For the text-containing cell, return its midpoint in (X, Y) coordinate format. 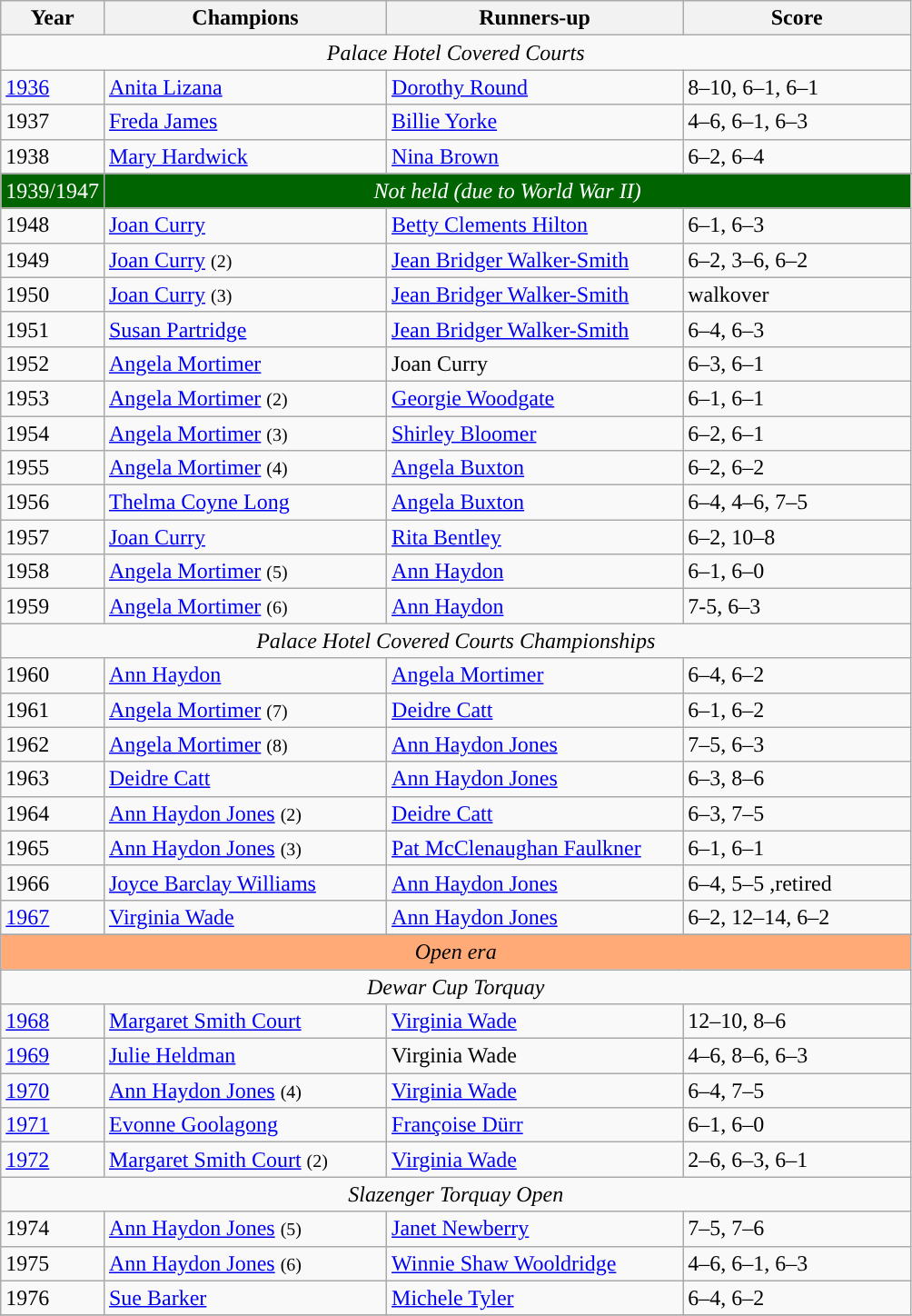
Dewar Cup Torquay (456, 986)
Palace Hotel Covered Courts (456, 53)
Shirley Bloomer (535, 434)
Anita Lizana (245, 87)
Janet Newberry (535, 1229)
6–2, 6–2 (798, 468)
Pat McClenaughan Faulkner (535, 848)
Year (53, 18)
Françoise Dürr (535, 1125)
7-5, 6–3 (798, 606)
6–4, 6–3 (798, 329)
Sue Barker (245, 1298)
Palace Hotel Covered Courts Championships (456, 641)
6–1, 6–2 (798, 710)
Not held (due to World War II) (507, 191)
1953 (53, 398)
1949 (53, 260)
6–2, 6–1 (798, 434)
1965 (53, 848)
1966 (53, 882)
Angela Mortimer (3) (245, 434)
Susan Partridge (245, 329)
1967 (53, 917)
Angela Mortimer (7) (245, 710)
1939/1947 (53, 191)
Margaret Smith Court (245, 1022)
12–10, 8–6 (798, 1022)
1970 (53, 1091)
Rita Bentley (535, 537)
Angela Mortimer (8) (245, 744)
Dorothy Round (535, 87)
Ann Haydon Jones (2) (245, 813)
6–3, 8–6 (798, 779)
6–2, 6–4 (798, 156)
6–3, 6–1 (798, 364)
1954 (53, 434)
Champions (245, 18)
Mary Hardwick (245, 156)
4–6, 8–6, 6–3 (798, 1056)
2–6, 6–3, 6–1 (798, 1160)
Runners-up (535, 18)
1964 (53, 813)
1976 (53, 1298)
Thelma Coyne Long (245, 503)
1952 (53, 364)
Freda James (245, 122)
1963 (53, 779)
1971 (53, 1125)
1955 (53, 468)
1972 (53, 1160)
Joan Curry (2) (245, 260)
7–5, 7–6 (798, 1229)
Angela Mortimer (2) (245, 398)
Ann Haydon Jones (4) (245, 1091)
Margaret Smith Court (2) (245, 1160)
6–4, 5–5 ,retired (798, 882)
Georgie Woodgate (535, 398)
Ann Haydon Jones (5) (245, 1229)
6–1, 6–3 (798, 225)
Evonne Goolagong (245, 1125)
1957 (53, 537)
1937 (53, 122)
1951 (53, 329)
1974 (53, 1229)
1950 (53, 294)
Ann Haydon Jones (3) (245, 848)
1975 (53, 1263)
1969 (53, 1056)
1968 (53, 1022)
6–2, 10–8 (798, 537)
8–10, 6–1, 6–1 (798, 87)
Nina Brown (535, 156)
6–4, 7–5 (798, 1091)
Angela Mortimer (4) (245, 468)
Julie Heldman (245, 1056)
Slazenger Torquay Open (456, 1194)
Score (798, 18)
6–3, 7–5 (798, 813)
1956 (53, 503)
Winnie Shaw Wooldridge (535, 1263)
1958 (53, 572)
6–2, 12–14, 6–2 (798, 917)
1948 (53, 225)
Angela Mortimer (5) (245, 572)
1938 (53, 156)
Ann Haydon Jones (6) (245, 1263)
Billie Yorke (535, 122)
Betty Clements Hilton (535, 225)
1961 (53, 710)
1960 (53, 675)
7–5, 6–3 (798, 744)
Angela Mortimer (6) (245, 606)
1936 (53, 87)
Open era (456, 952)
6–2, 3–6, 6–2 (798, 260)
1959 (53, 606)
Joyce Barclay Williams (245, 882)
Joan Curry (3) (245, 294)
Michele Tyler (535, 1298)
6–4, 4–6, 7–5 (798, 503)
1962 (53, 744)
walkover (798, 294)
